Detect which cell encompasses the target text, then output its (X, Y) center coordinate. 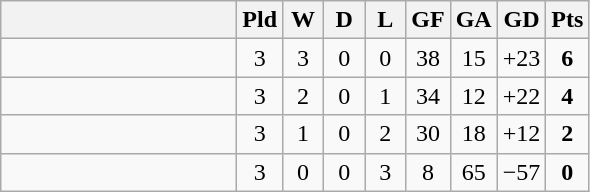
GD (522, 20)
38 (428, 58)
+22 (522, 96)
GF (428, 20)
65 (474, 172)
+23 (522, 58)
18 (474, 134)
30 (428, 134)
L (386, 20)
−57 (522, 172)
GA (474, 20)
34 (428, 96)
15 (474, 58)
6 (568, 58)
Pts (568, 20)
W (304, 20)
D (344, 20)
8 (428, 172)
12 (474, 96)
Pld (260, 20)
4 (568, 96)
+12 (522, 134)
